Return the [x, y] coordinate for the center point of the cell that contains the specified text.  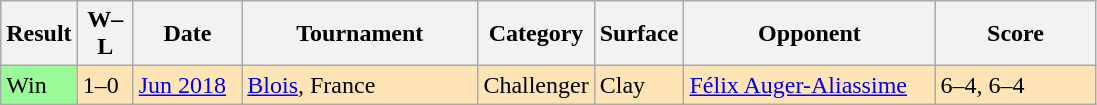
Date [188, 34]
Result [39, 34]
Félix Auger-Aliassime [810, 85]
1–0 [105, 85]
Opponent [810, 34]
W–L [105, 34]
Tournament [360, 34]
6–4, 6–4 [1016, 85]
Win [39, 85]
Clay [639, 85]
Surface [639, 34]
Blois, France [360, 85]
Score [1016, 34]
Jun 2018 [188, 85]
Challenger [536, 85]
Category [536, 34]
